Extract the [x, y] coordinate from the center of the cell holding the provided text.  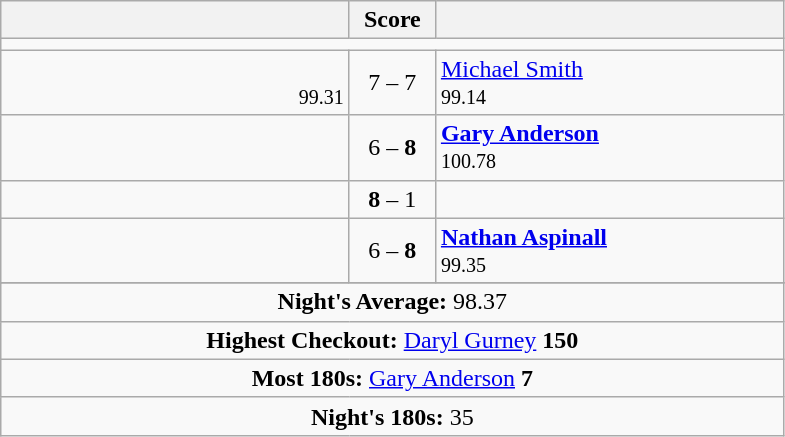
Score [392, 20]
99.31 [176, 82]
Most 180s: Gary Anderson 7 [392, 378]
Michael Smith 99.14 [610, 82]
Night's Average: 98.37 [392, 302]
Highest Checkout: Daryl Gurney 150 [392, 340]
8 – 1 [392, 199]
Night's 180s: 35 [392, 416]
7 – 7 [392, 82]
Gary Anderson 100.78 [610, 148]
Nathan Aspinall 99.35 [610, 250]
